Capture the cell that displays the provided text and extract its (x, y) central coordinate. 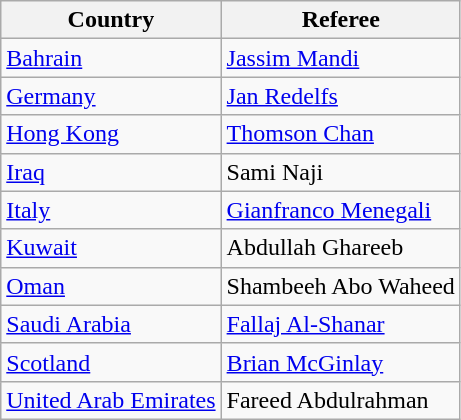
Country (111, 20)
Oman (111, 286)
Kuwait (111, 248)
Shambeeh Abo Waheed (340, 286)
Brian McGinlay (340, 362)
Abdullah Ghareeb (340, 248)
Scotland (111, 362)
Jassim Mandi (340, 58)
Jan Redelfs (340, 96)
Gianfranco Menegali (340, 210)
Italy (111, 210)
Fareed Abdulrahman (340, 400)
Sami Naji (340, 172)
Referee (340, 20)
United Arab Emirates (111, 400)
Saudi Arabia (111, 324)
Fallaj Al-Shanar (340, 324)
Bahrain (111, 58)
Thomson Chan (340, 134)
Iraq (111, 172)
Germany (111, 96)
Hong Kong (111, 134)
